Search for the cell housing the specified text and yield its [x, y] center coordinate. 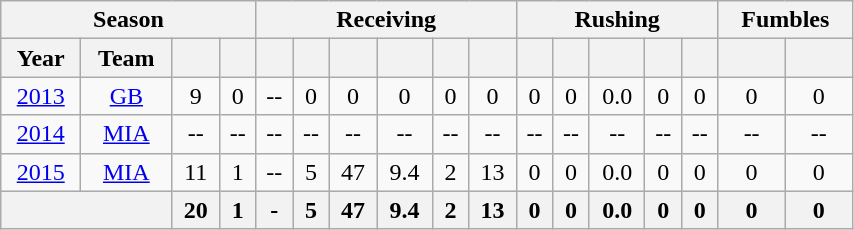
Fumbles [785, 20]
2013 [41, 96]
- [274, 210]
Team [126, 58]
GB [126, 96]
Rushing [617, 20]
9 [196, 96]
Year [41, 58]
Receiving [386, 20]
2015 [41, 172]
20 [196, 210]
2014 [41, 134]
Season [128, 20]
11 [196, 172]
